Find where the given text appears and provide that cell's center as (X, Y) coordinate. 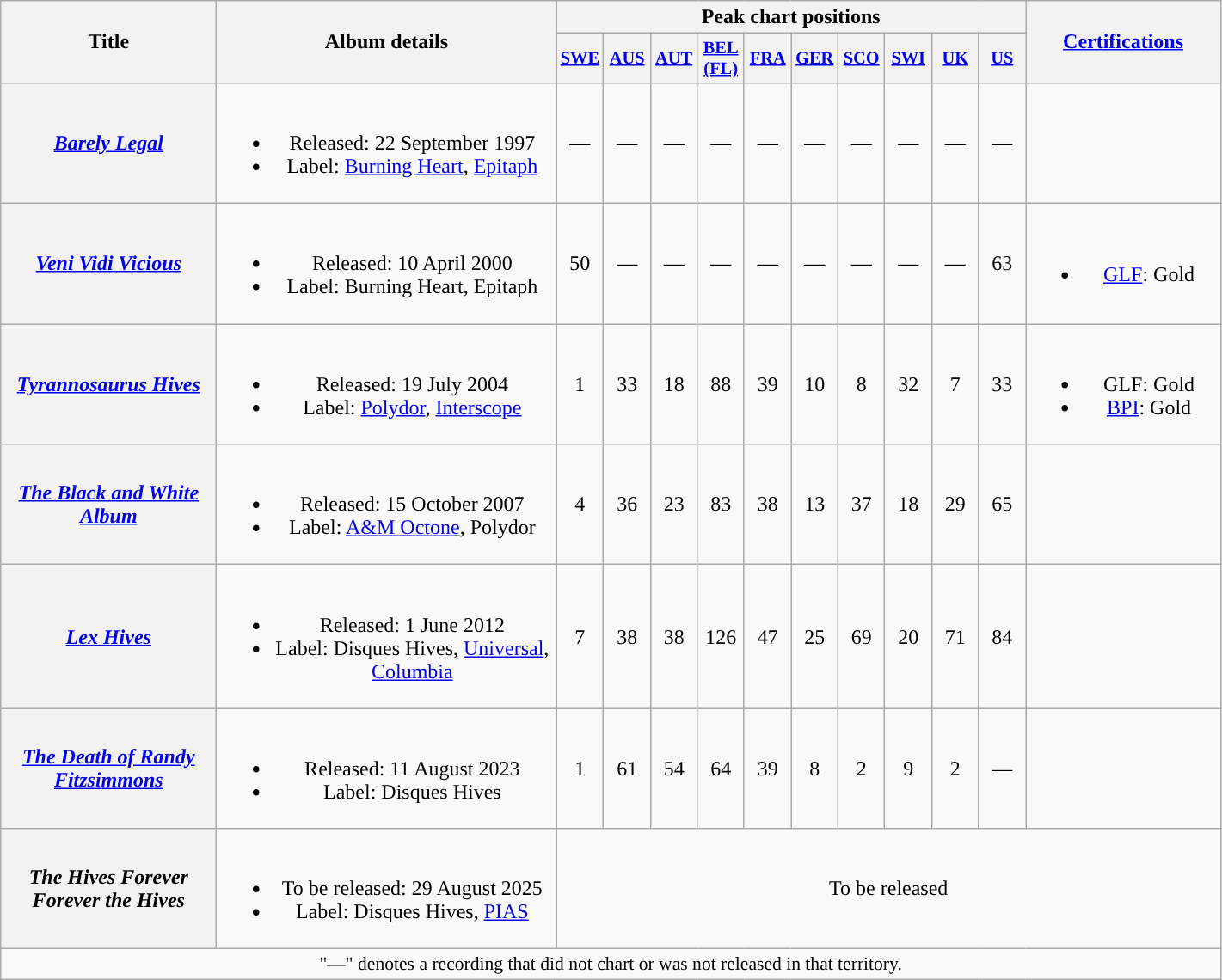
Released: 19 July 2004Label: Polydor, Interscope (387, 384)
84 (1003, 636)
UK (955, 58)
4 (580, 505)
29 (955, 505)
SWE (580, 58)
Veni Vidi Vicious (108, 264)
AUT (674, 58)
Tyrannosaurus Hives (108, 384)
Title (108, 42)
25 (815, 636)
69 (862, 636)
71 (955, 636)
SCO (862, 58)
126 (721, 636)
GLF: Gold (1123, 264)
The Hives Forever Forever the Hives (108, 889)
Released: 11 August 2023Label: Disques Hives (387, 769)
23 (674, 505)
83 (721, 505)
13 (815, 505)
10 (815, 384)
The Death of Randy Fitzsimmons (108, 769)
Released: 22 September 1997Label: Burning Heart, Epitaph (387, 143)
61 (628, 769)
32 (908, 384)
88 (721, 384)
Lex Hives (108, 636)
Released: 15 October 2007Label: A&M Octone, Polydor (387, 505)
Album details (387, 42)
Peak chart positions (791, 17)
54 (674, 769)
9 (908, 769)
GER (815, 58)
36 (628, 505)
20 (908, 636)
GLF: GoldBPI: Gold (1123, 384)
65 (1003, 505)
The Black and White Album (108, 505)
64 (721, 769)
SWI (908, 58)
To be released (889, 889)
50 (580, 264)
AUS (628, 58)
47 (767, 636)
Released: 10 April 2000Label: Burning Heart, Epitaph (387, 264)
To be released: 29 August 2025Label: Disques Hives, PIAS (387, 889)
"—" denotes a recording that did not chart or was not released in that territory. (611, 965)
BEL(FL) (721, 58)
63 (1003, 264)
Barely Legal (108, 143)
FRA (767, 58)
37 (862, 505)
Released: 1 June 2012Label: Disques Hives, Universal, Columbia (387, 636)
US (1003, 58)
Certifications (1123, 42)
